Provide the [x, y] coordinate of the cell's center where the given text is located.  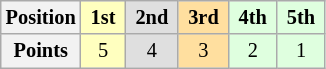
4 [152, 51]
2 [253, 51]
4th [253, 17]
5th [301, 17]
2nd [152, 17]
3 [203, 51]
1 [301, 51]
3rd [203, 17]
5 [104, 51]
Position [41, 17]
1st [104, 17]
Points [41, 51]
